Extract the (x, y) coordinate from the center of the cell holding the provided text.  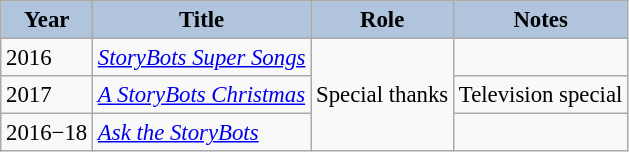
A StoryBots Christmas (202, 95)
2016 (47, 58)
Year (47, 20)
2017 (47, 95)
Special thanks (382, 96)
StoryBots Super Songs (202, 58)
2016−18 (47, 133)
Title (202, 20)
Role (382, 20)
Ask the StoryBots (202, 133)
Television special (541, 95)
Notes (541, 20)
